Pinpoint the cell where the given text exists, returning its [x, y] midpoint coordinate. 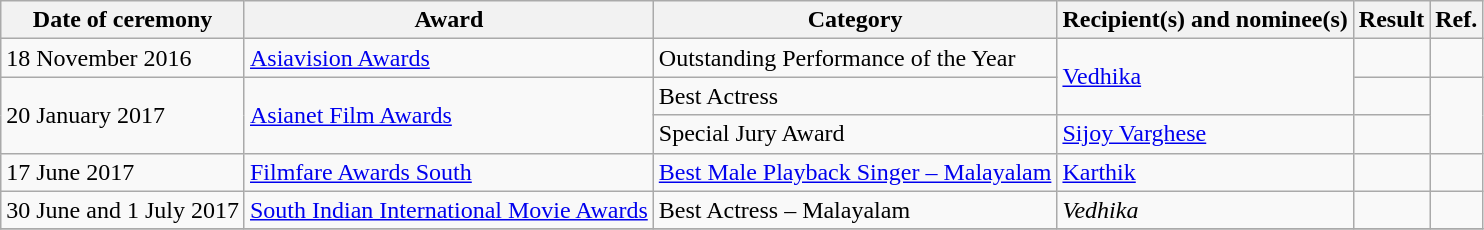
Best Actress – Malayalam [855, 210]
Result [1391, 20]
17 June 2017 [123, 172]
20 January 2017 [123, 115]
Special Jury Award [855, 134]
Asiavision Awards [448, 58]
18 November 2016 [123, 58]
Outstanding Performance of the Year [855, 58]
Best Actress [855, 96]
Best Male Playback Singer – Malayalam [855, 172]
Sijoy Varghese [1205, 134]
Date of ceremony [123, 20]
Award [448, 20]
30 June and 1 July 2017 [123, 210]
Filmfare Awards South [448, 172]
Ref. [1456, 20]
Recipient(s) and nominee(s) [1205, 20]
Karthik [1205, 172]
South Indian International Movie Awards [448, 210]
Category [855, 20]
Asianet Film Awards [448, 115]
